Capture the cell that displays the provided text and extract its (x, y) central coordinate. 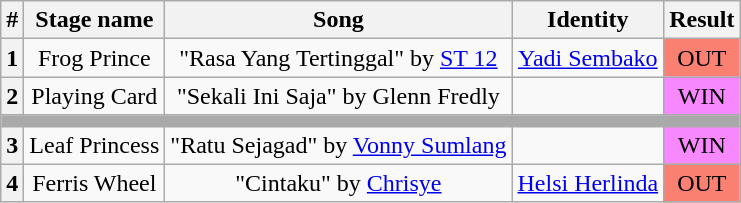
Identity (588, 20)
"Rasa Yang Tertinggal" by ST 12 (338, 58)
Leaf Princess (94, 145)
Yadi Sembako (588, 58)
Song (338, 20)
Playing Card (94, 96)
Stage name (94, 20)
"Ratu Sejagad" by Vonny Sumlang (338, 145)
3 (12, 145)
"Cintaku" by Chrisye (338, 183)
"Sekali Ini Saja" by Glenn Fredly (338, 96)
Ferris Wheel (94, 183)
1 (12, 58)
Result (702, 20)
Frog Prince (94, 58)
# (12, 20)
4 (12, 183)
Helsi Herlinda (588, 183)
2 (12, 96)
